For the text-containing cell, return its midpoint in (x, y) coordinate format. 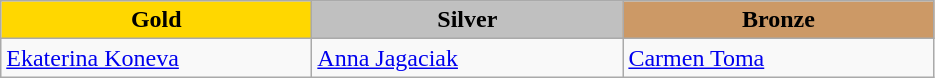
Gold (156, 20)
Silver (468, 20)
Bronze (778, 20)
Carmen Toma (778, 58)
Anna Jagaciak (468, 58)
Ekaterina Koneva (156, 58)
